Pinpoint the cell where the given text exists, returning its (x, y) midpoint coordinate. 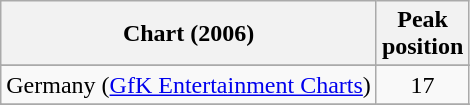
17 (422, 85)
Chart (2006) (189, 34)
Germany (GfK Entertainment Charts) (189, 85)
Peakposition (422, 34)
